Return the (X, Y) coordinate for the center point of the cell that contains the specified text.  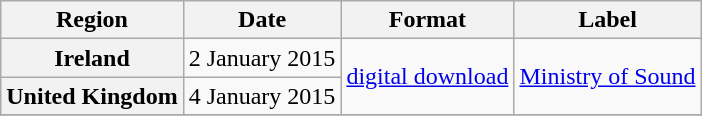
Label (608, 20)
Date (262, 20)
2 January 2015 (262, 58)
Ireland (92, 58)
United Kingdom (92, 96)
Region (92, 20)
digital download (428, 77)
Format (428, 20)
4 January 2015 (262, 96)
Ministry of Sound (608, 77)
